Capture the cell that displays the provided text and extract its (X, Y) central coordinate. 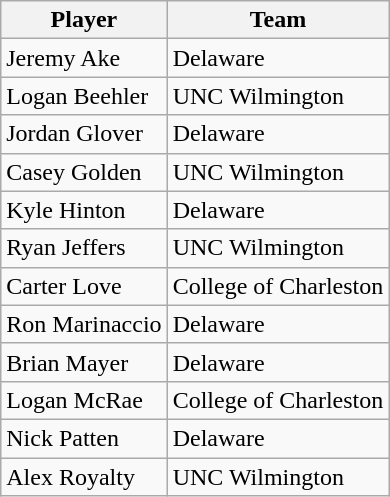
Brian Mayer (84, 362)
Carter Love (84, 286)
Nick Patten (84, 438)
Jeremy Ake (84, 58)
Casey Golden (84, 172)
Team (278, 20)
Ryan Jeffers (84, 248)
Logan Beehler (84, 96)
Alex Royalty (84, 477)
Jordan Glover (84, 134)
Kyle Hinton (84, 210)
Ron Marinaccio (84, 324)
Player (84, 20)
Logan McRae (84, 400)
